Locate the cell with the specified text and output its [x, y] center coordinate. 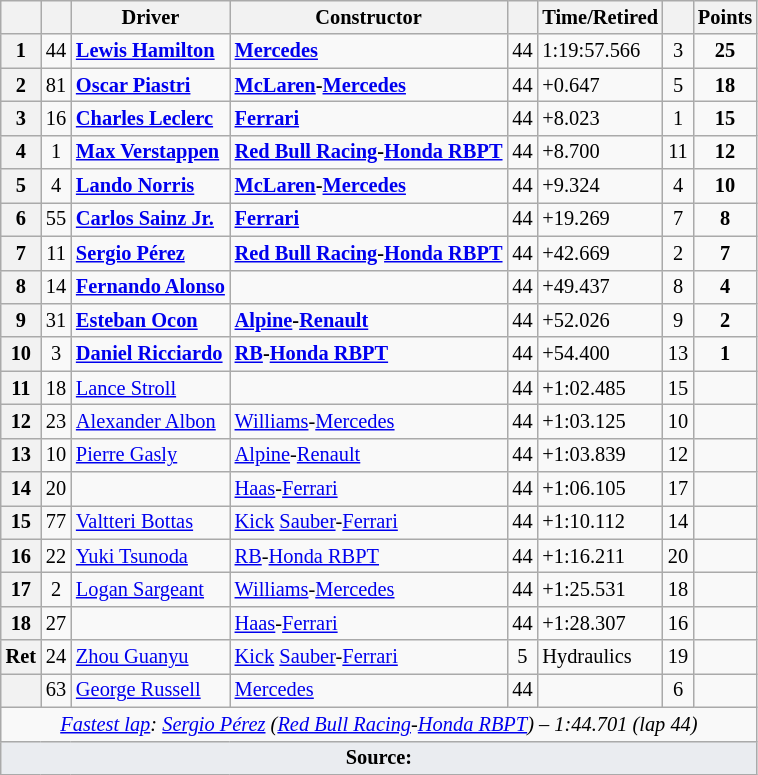
+19.269 [600, 219]
Ret [21, 657]
Fastest lap: Sergio Pérez (Red Bull Racing-Honda RBPT) – 1:44.701 (lap 44) [379, 724]
55 [56, 219]
Max Verstappen [150, 152]
31 [56, 320]
Lewis Hamilton [150, 51]
25 [725, 51]
1:19:57.566 [600, 51]
Charles Leclerc [150, 118]
+1:25.531 [600, 589]
22 [56, 556]
Fernando Alonso [150, 287]
Zhou Guanyu [150, 657]
Points [725, 17]
Pierre Gasly [150, 455]
19 [678, 657]
24 [56, 657]
+49.437 [600, 287]
+0.647 [600, 85]
+1:02.485 [600, 388]
Alexander Albon [150, 421]
Hydraulics [600, 657]
+52.026 [600, 320]
81 [56, 85]
Driver [150, 17]
+1:03.839 [600, 455]
+42.669 [600, 253]
+9.324 [600, 186]
Carlos Sainz Jr. [150, 219]
63 [56, 690]
+8.023 [600, 118]
+1:16.211 [600, 556]
+1:10.112 [600, 522]
Time/Retired [600, 17]
Logan Sargeant [150, 589]
Daniel Ricciardo [150, 354]
Source: [379, 758]
Valtteri Bottas [150, 522]
+1:06.105 [600, 489]
Yuki Tsunoda [150, 556]
+1:03.125 [600, 421]
Constructor [369, 17]
Oscar Piastri [150, 85]
23 [56, 421]
Esteban Ocon [150, 320]
Sergio Pérez [150, 253]
+1:28.307 [600, 623]
Lando Norris [150, 186]
+8.700 [600, 152]
27 [56, 623]
+54.400 [600, 354]
Lance Stroll [150, 388]
George Russell [150, 690]
77 [56, 522]
